Identify which cell holds the provided text, then report its [x, y] central coordinate. 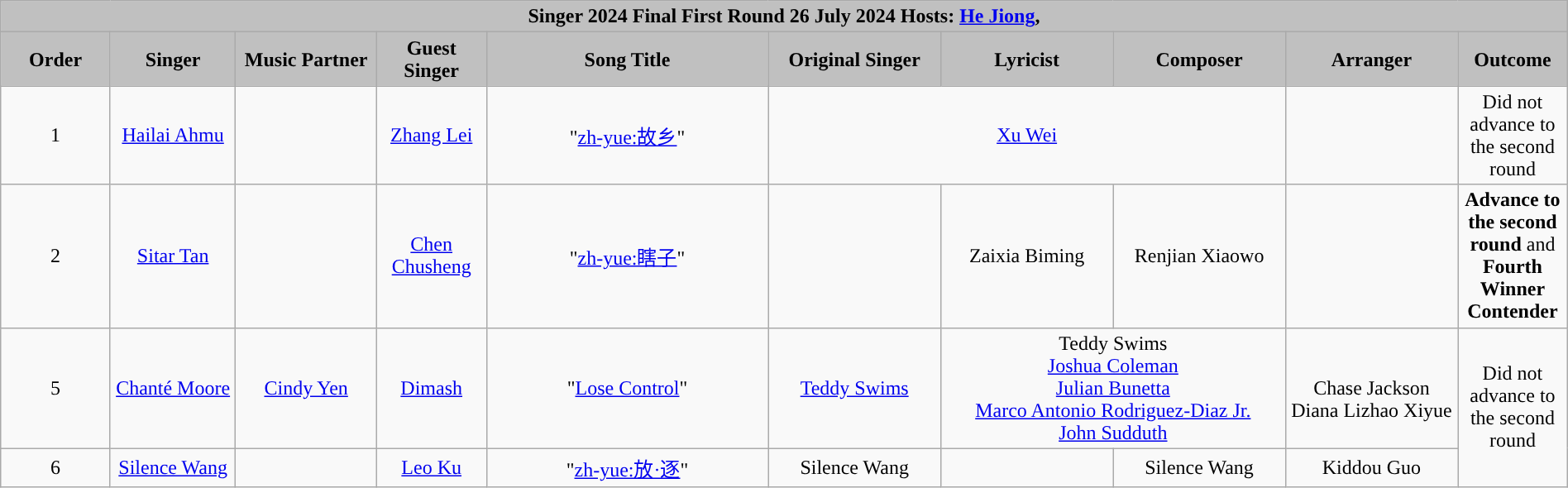
Arranger [1371, 60]
Chase Jackson Diana Lizhao Xiyue [1371, 388]
Chen Chusheng [432, 256]
Kiddou Guo [1371, 468]
Singer 2024 Final First Round 26 July 2024 Hosts: He Jiong, [784, 17]
Hailai Ahmu [173, 136]
Music Partner [306, 60]
Leo Ku [432, 468]
Lyricist [1026, 60]
Teddy Swims [854, 388]
Outcome [1513, 60]
Composer [1199, 60]
Cindy Yen [306, 388]
Chanté Moore [173, 388]
Teddy SwimsJoshua ColemanJulian BunettaMarco Antonio Rodriguez-Diaz Jr.John Sudduth [1113, 388]
"zh-yue:放·逐" [627, 468]
Zaixia Biming [1026, 256]
Order [56, 60]
"zh-yue:故乡" [627, 136]
1 [56, 136]
Guest Singer [432, 60]
Original Singer [854, 60]
Xu Wei [1027, 136]
Renjian Xiaowo [1199, 256]
Song Title [627, 60]
Dimash [432, 388]
6 [56, 468]
"Lose Control" [627, 388]
Sitar Tan [173, 256]
Zhang Lei [432, 136]
"zh-yue:瞎子" [627, 256]
2 [56, 256]
5 [56, 388]
Advance to the second round and Fourth Winner Contender [1513, 256]
Singer [173, 60]
